Identify which cell holds the provided text, then report its [x, y] central coordinate. 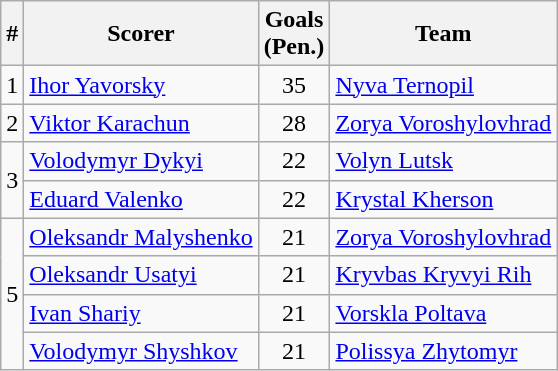
1 [12, 85]
Eduard Valenko [141, 199]
Ihor Yavorsky [141, 85]
3 [12, 180]
Scorer [141, 34]
Viktor Karachun [141, 123]
5 [12, 294]
Oleksandr Malyshenko [141, 237]
Volodymyr Dykyi [141, 161]
Polissya Zhytomyr [444, 351]
# [12, 34]
28 [294, 123]
Krystal Kherson [444, 199]
Volodymyr Shyshkov [141, 351]
Kryvbas Kryvyi Rih [444, 275]
Oleksandr Usatyi [141, 275]
Team [444, 34]
Volyn Lutsk [444, 161]
2 [12, 123]
35 [294, 85]
Vorskla Poltava [444, 313]
Ivan Shariy [141, 313]
Nyva Ternopil [444, 85]
Goals(Pen.) [294, 34]
